Scan for the cell matching the given text and deliver its [x, y] coordinate at center. 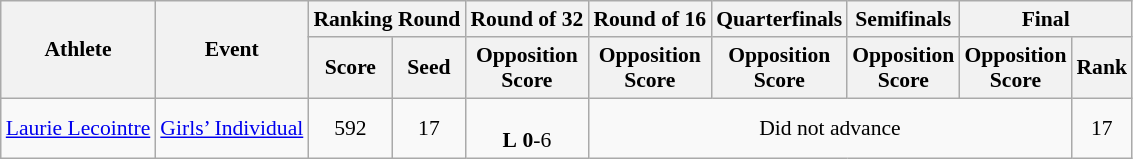
Rank [1102, 68]
Girls’ Individual [232, 128]
Round of 16 [650, 19]
Round of 32 [526, 19]
Quarterfinals [779, 19]
592 [350, 128]
Score [350, 68]
Semifinals [903, 19]
Ranking Round [386, 19]
Athlete [78, 50]
Event [232, 50]
Did not advance [830, 128]
L 0-6 [526, 128]
Laurie Lecointre [78, 128]
Final [1046, 19]
Seed [428, 68]
